Search for the cell housing the specified text and yield its (X, Y) center coordinate. 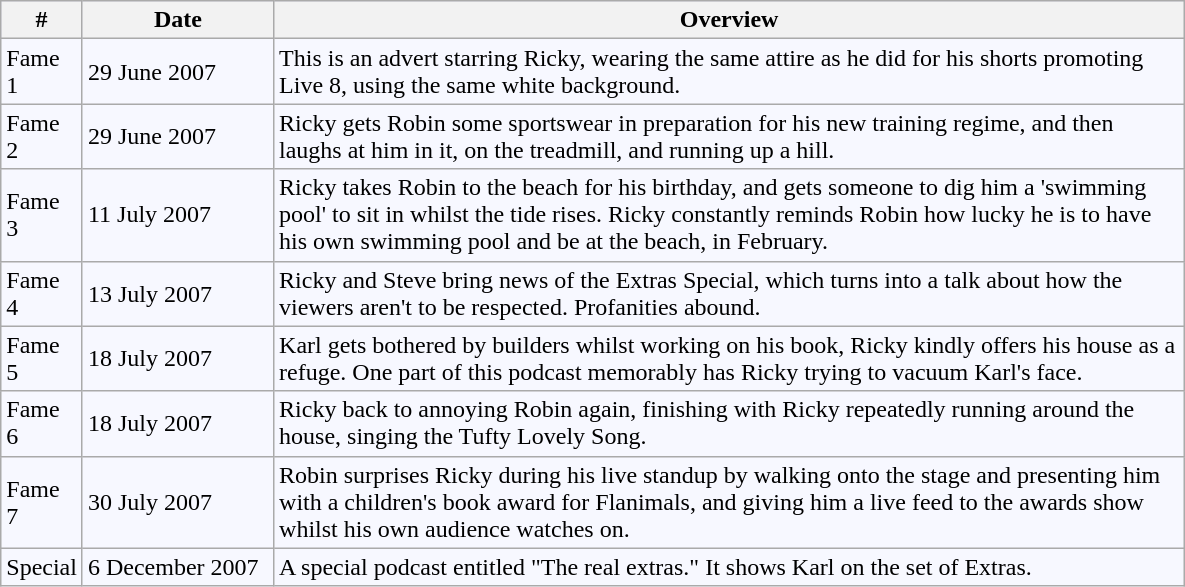
Special (42, 567)
Fame 1 (42, 72)
Fame 2 (42, 136)
This is an advert starring Ricky, wearing the same attire as he did for his shorts promoting Live 8, using the same white background. (730, 72)
Fame 4 (42, 294)
Fame 6 (42, 424)
Overview (730, 20)
6 December 2007 (178, 567)
13 July 2007 (178, 294)
A special podcast entitled "The real extras." It shows Karl on the set of Extras. (730, 567)
Ricky and Steve bring news of the Extras Special, which turns into a talk about how the viewers aren't to be respected. Profanities abound. (730, 294)
Ricky back to annoying Robin again, finishing with Ricky repeatedly running around the house, singing the Tufty Lovely Song. (730, 424)
Fame 7 (42, 502)
30 July 2007 (178, 502)
Date (178, 20)
Ricky gets Robin some sportswear in preparation for his new training regime, and then laughs at him in it, on the treadmill, and running up a hill. (730, 136)
# (42, 20)
11 July 2007 (178, 215)
Fame 3 (42, 215)
Fame 5 (42, 358)
